Capture the cell that displays the provided text and extract its [x, y] central coordinate. 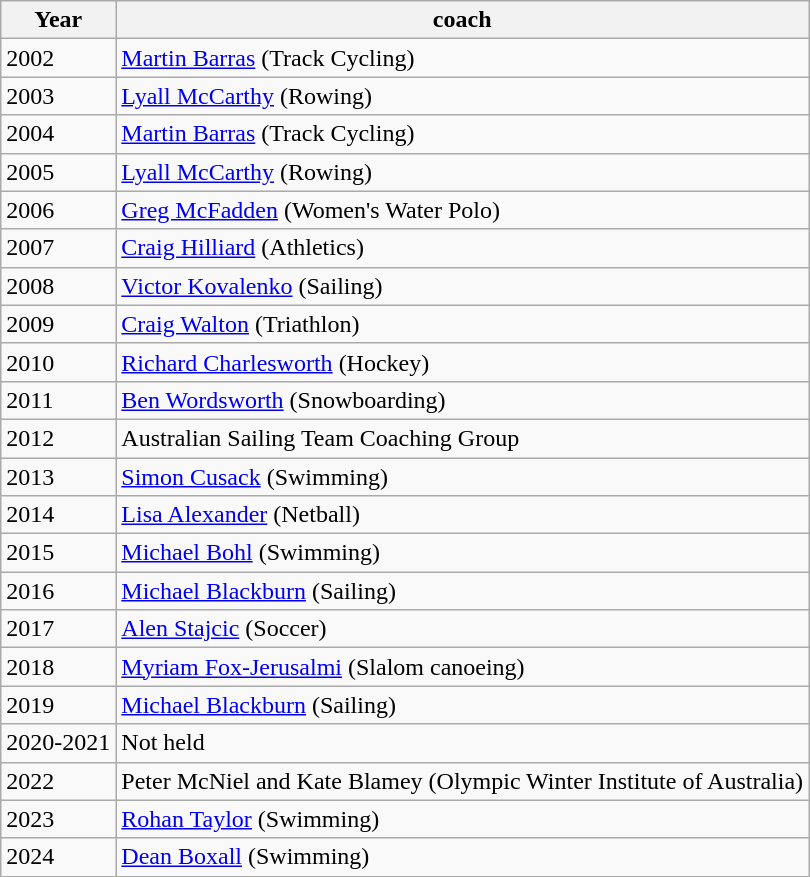
2017 [58, 629]
2024 [58, 857]
Australian Sailing Team Coaching Group [462, 438]
Lisa Alexander (Netball) [462, 515]
Not held [462, 743]
Myriam Fox-Jerusalmi (Slalom canoeing) [462, 667]
Simon Cusack (Swimming) [462, 477]
2018 [58, 667]
Dean Boxall (Swimming) [462, 857]
Peter McNiel and Kate Blamey (Olympic Winter Institute of Australia) [462, 781]
Rohan Taylor (Swimming) [462, 819]
2019 [58, 705]
2012 [58, 438]
2010 [58, 362]
Alen Stajcic (Soccer) [462, 629]
2009 [58, 324]
2023 [58, 819]
2013 [58, 477]
Craig Walton (Triathlon) [462, 324]
2006 [58, 210]
Ben Wordsworth (Snowboarding) [462, 400]
Year [58, 20]
2008 [58, 286]
2011 [58, 400]
2003 [58, 96]
Greg McFadden (Women's Water Polo) [462, 210]
2022 [58, 781]
Michael Bohl (Swimming) [462, 553]
2002 [58, 58]
2020-2021 [58, 743]
coach [462, 20]
Craig Hilliard (Athletics) [462, 248]
2004 [58, 134]
2015 [58, 553]
2007 [58, 248]
2016 [58, 591]
2014 [58, 515]
Richard Charlesworth (Hockey) [462, 362]
Victor Kovalenko (Sailing) [462, 286]
2005 [58, 172]
